Provide the (x, y) coordinate of the cell's center where the given text is located.  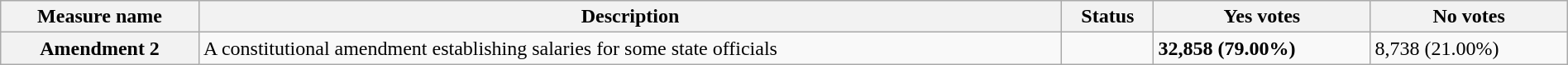
32,858 (79.00%) (1262, 48)
Measure name (100, 17)
A constitutional amendment establishing salaries for some state officials (630, 48)
Yes votes (1262, 17)
Description (630, 17)
8,738 (21.00%) (1469, 48)
No votes (1469, 17)
Amendment 2 (100, 48)
Status (1108, 17)
